From the cell containing the given text, extract its center point as (x, y) coordinate. 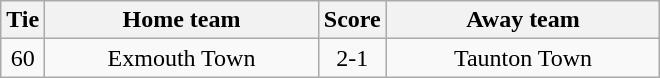
Home team (182, 20)
2-1 (352, 58)
Taunton Town (523, 58)
60 (23, 58)
Away team (523, 20)
Score (352, 20)
Exmouth Town (182, 58)
Tie (23, 20)
